Capture the cell that displays the provided text and extract its (X, Y) central coordinate. 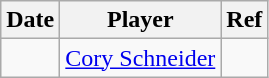
Date (30, 20)
Player (140, 20)
Cory Schneider (140, 58)
Ref (244, 20)
